Output the (X, Y) coordinate of the center of the cell containing the given text.  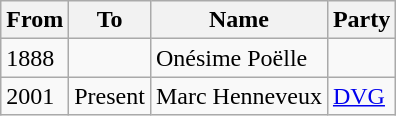
To (110, 20)
DVG (361, 96)
Marc Henneveux (238, 96)
Party (361, 20)
2001 (35, 96)
Name (238, 20)
1888 (35, 58)
Present (110, 96)
From (35, 20)
Onésime Poëlle (238, 58)
